For the text-containing cell, return its midpoint in [X, Y] coordinate format. 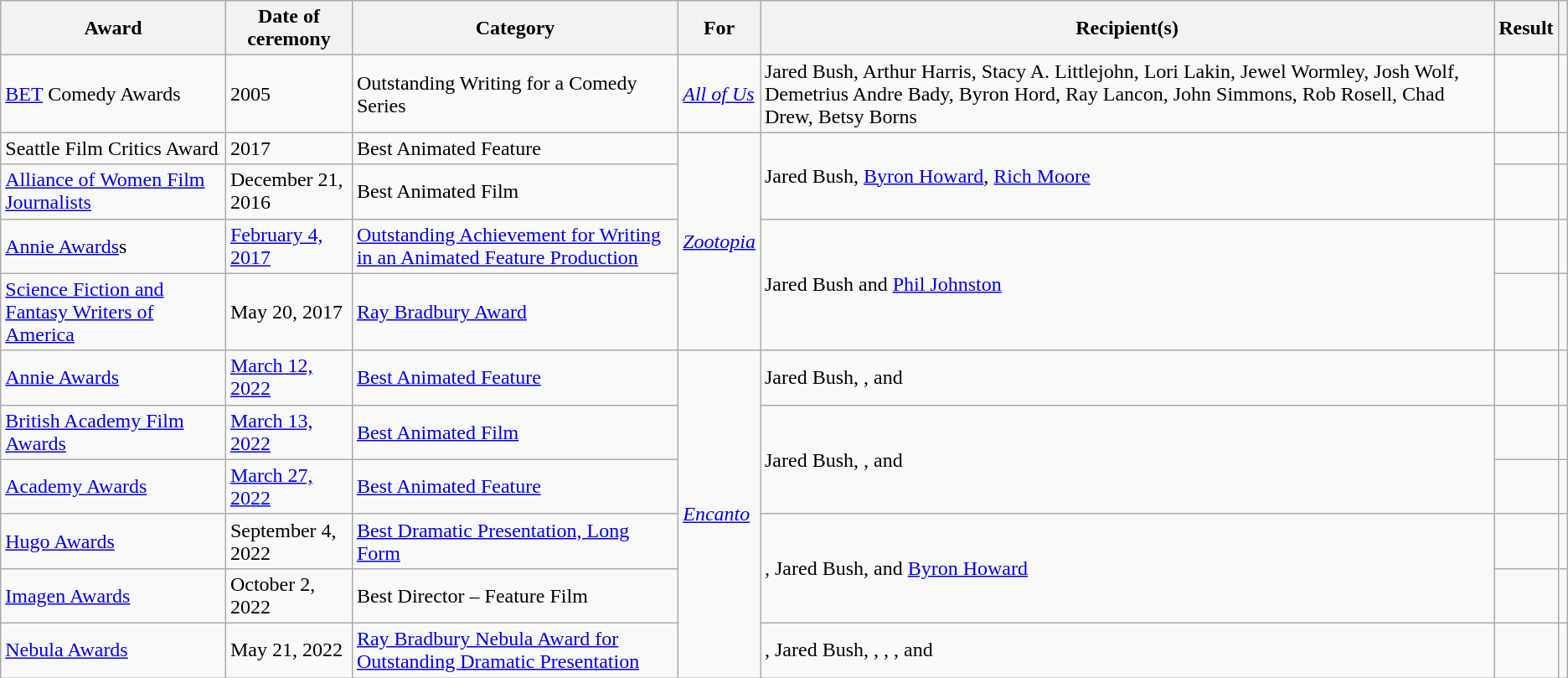
Seattle Film Critics Award [114, 148]
February 4, 2017 [288, 246]
Outstanding Achievement for Writing in an Animated Feature Production [514, 246]
Zootopia [720, 241]
Academy Awards [114, 486]
Science Fiction and Fantasy Writers of America [114, 312]
Alliance of Women Film Journalists [114, 191]
May 20, 2017 [288, 312]
Ray Bradbury Award [514, 312]
Outstanding Writing for a Comedy Series [514, 94]
Date of ceremony [288, 28]
Imagen Awards [114, 595]
, Jared Bush, and Byron Howard [1127, 568]
2005 [288, 94]
October 2, 2022 [288, 595]
Recipient(s) [1127, 28]
, Jared Bush, , , , and [1127, 650]
December 21, 2016 [288, 191]
Award [114, 28]
Best Director – Feature Film [514, 595]
Result [1526, 28]
Category [514, 28]
BET Comedy Awards [114, 94]
March 27, 2022 [288, 486]
Annie Awards [114, 377]
Nebula Awards [114, 650]
Best Dramatic Presentation, Long Form [514, 541]
Annie Awardss [114, 246]
British Academy Film Awards [114, 432]
Hugo Awards [114, 541]
Encanto [720, 514]
March 13, 2022 [288, 432]
May 21, 2022 [288, 650]
Jared Bush, Byron Howard, Rich Moore [1127, 176]
Ray Bradbury Nebula Award for Outstanding Dramatic Presentation [514, 650]
September 4, 2022 [288, 541]
2017 [288, 148]
March 12, 2022 [288, 377]
Jared Bush and Phil Johnston [1127, 285]
All of Us [720, 94]
For [720, 28]
